Determine the (x, y) coordinate at the center of the cell enclosing the given text.  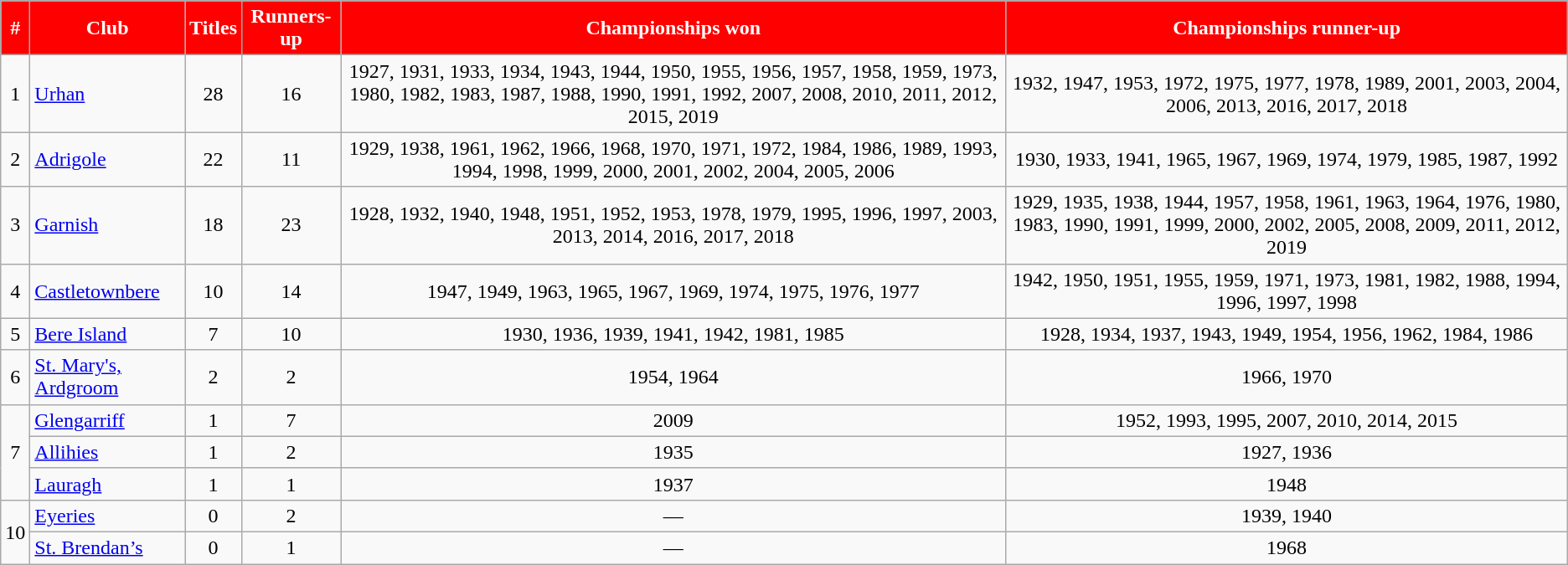
11 (291, 159)
1939, 1940 (1287, 516)
Championships runner-up (1287, 28)
Allihies (107, 452)
1928, 1934, 1937, 1943, 1949, 1954, 1956, 1962, 1984, 1986 (1287, 334)
2009 (673, 420)
St. Brendan’s (107, 547)
1966, 1970 (1287, 377)
1952, 1993, 1995, 2007, 2010, 2014, 2015 (1287, 420)
# (15, 28)
Championships won (673, 28)
Adrigole (107, 159)
1935 (673, 452)
4 (15, 291)
Club (107, 28)
Urhan (107, 94)
18 (214, 225)
23 (291, 225)
Titles (214, 28)
5 (15, 334)
St. Mary's, Ardgroom (107, 377)
1948 (1287, 484)
1929, 1938, 1961, 1962, 1966, 1968, 1970, 1971, 1972, 1984, 1986, 1989, 1993, 1994, 1998, 1999, 2000, 2001, 2002, 2004, 2005, 2006 (673, 159)
Glengarriff (107, 420)
14 (291, 291)
Eyeries (107, 516)
Castletownbere (107, 291)
1932, 1947, 1953, 1972, 1975, 1977, 1978, 1989, 2001, 2003, 2004, 2006, 2013, 2016, 2017, 2018 (1287, 94)
Bere Island (107, 334)
1947, 1949, 1963, 1965, 1967, 1969, 1974, 1975, 1976, 1977 (673, 291)
1954, 1964 (673, 377)
Lauragh (107, 484)
3 (15, 225)
1929, 1935, 1938, 1944, 1957, 1958, 1961, 1963, 1964, 1976, 1980, 1983, 1990, 1991, 1999, 2000, 2002, 2005, 2008, 2009, 2011, 2012, 2019 (1287, 225)
1930, 1936, 1939, 1941, 1942, 1981, 1985 (673, 334)
1942, 1950, 1951, 1955, 1959, 1971, 1973, 1981, 1982, 1988, 1994, 1996, 1997, 1998 (1287, 291)
1927, 1936 (1287, 452)
Runners-up (291, 28)
16 (291, 94)
1928, 1932, 1940, 1948, 1951, 1952, 1953, 1978, 1979, 1995, 1996, 1997, 2003, 2013, 2014, 2016, 2017, 2018 (673, 225)
1968 (1287, 547)
22 (214, 159)
6 (15, 377)
1930, 1933, 1941, 1965, 1967, 1969, 1974, 1979, 1985, 1987, 1992 (1287, 159)
Garnish (107, 225)
1937 (673, 484)
28 (214, 94)
